Output the (x, y) coordinate of the center of the cell containing the given text.  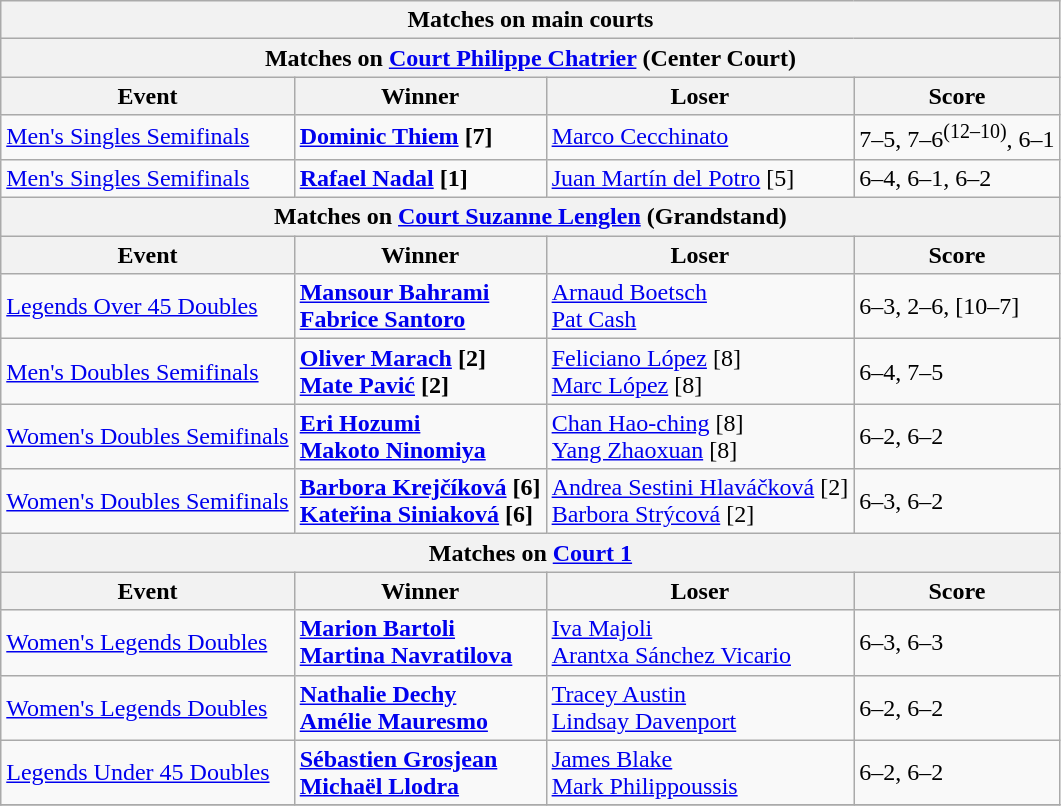
Dominic Thiem [7] (420, 138)
Feliciano López [8] Marc López [8] (700, 372)
Andrea Sestini Hlaváčková [2] Barbora Strýcová [2] (700, 502)
Oliver Marach [2] Mate Pavić [2] (420, 372)
Mansour Bahrami Fabrice Santoro (420, 306)
Men's Doubles Semifinals (148, 372)
Juan Martín del Potro [5] (700, 178)
Matches on Court Suzanne Lenglen (Grandstand) (530, 217)
6–3, 6–2 (957, 502)
Legends Over 45 Doubles (148, 306)
6–3, 6–3 (957, 642)
Barbora Krejčíková [6] Kateřina Siniaková [6] (420, 502)
6–4, 6–1, 6–2 (957, 178)
Rafael Nadal [1] (420, 178)
Matches on Court 1 (530, 553)
6–3, 2–6, [10–7] (957, 306)
6–4, 7–5 (957, 372)
Matches on Court Philippe Chatrier (Center Court) (530, 58)
James Blake Mark Philippoussis (700, 772)
Eri Hozumi Makoto Ninomiya (420, 436)
7–5, 7–6(12–10), 6–1 (957, 138)
Chan Hao-ching [8] Yang Zhaoxuan [8] (700, 436)
Nathalie Dechy Amélie Mauresmo (420, 708)
Legends Under 45 Doubles (148, 772)
Tracey Austin Lindsay Davenport (700, 708)
Iva Majoli Arantxa Sánchez Vicario (700, 642)
Arnaud Boetsch Pat Cash (700, 306)
Marco Cecchinato (700, 138)
Sébastien Grosjean Michaël Llodra (420, 772)
Matches on main courts (530, 20)
Marion Bartoli Martina Navratilova (420, 642)
